Search for the cell housing the specified text and yield its (X, Y) center coordinate. 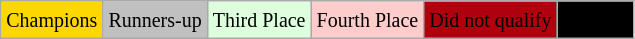
not held (595, 20)
Runners-up (155, 20)
Did not qualify (490, 20)
Champions (52, 20)
Fourth Place (368, 20)
Third Place (259, 20)
